Identify which cell holds the provided text, then report its (X, Y) central coordinate. 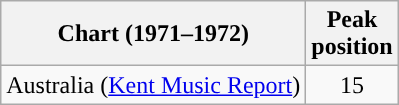
15 (352, 85)
Australia (Kent Music Report) (154, 85)
Peakposition (352, 34)
Chart (1971–1972) (154, 34)
